Provide the [X, Y] coordinate of the cell's center where the given text is located.  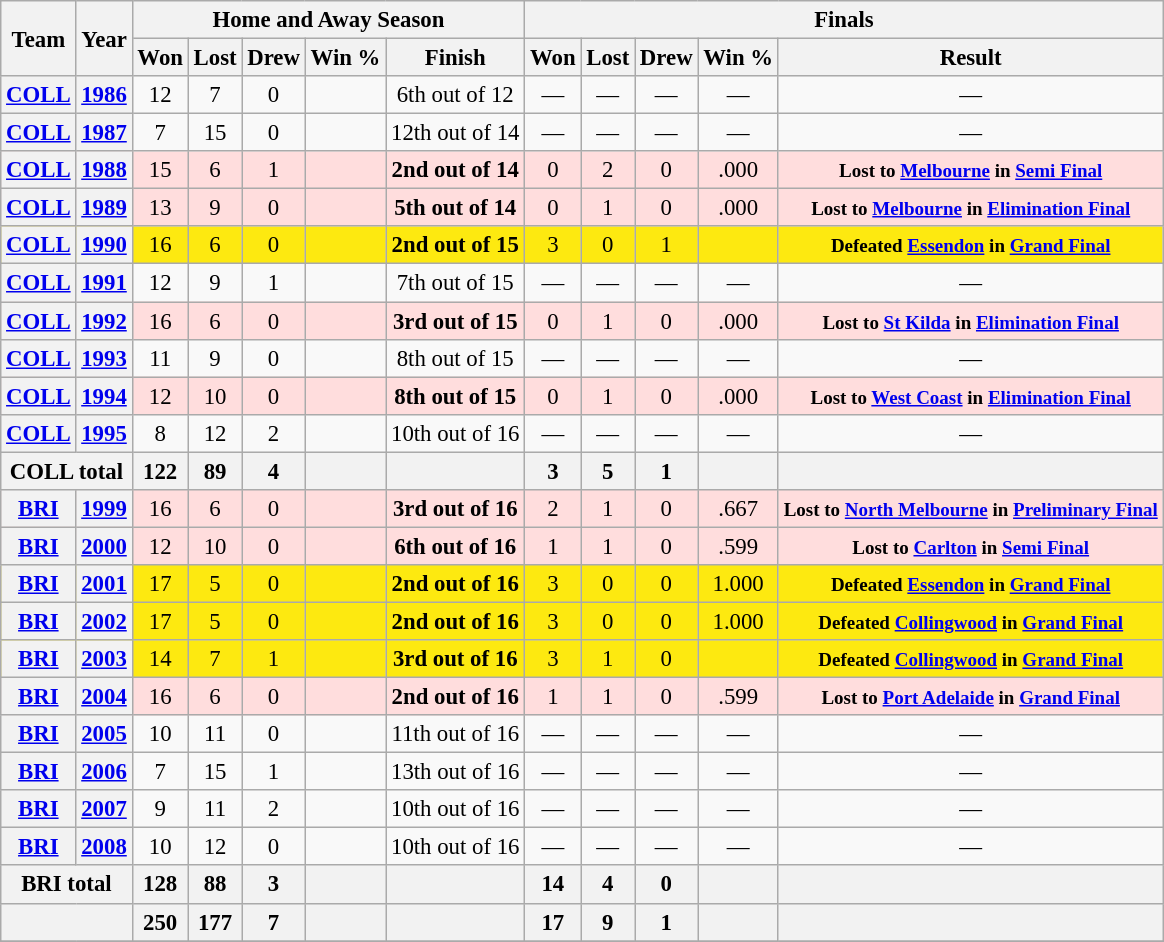
1992 [104, 321]
Finals [844, 20]
12th out of 14 [456, 133]
1986 [104, 95]
13th out of 16 [456, 772]
88 [215, 885]
1991 [104, 283]
1994 [104, 396]
1990 [104, 245]
2006 [104, 772]
6th out of 16 [456, 546]
3rd out of 15 [456, 321]
11th out of 16 [456, 734]
Lost to Melbourne in Elimination Final [970, 208]
2008 [104, 847]
5th out of 14 [456, 208]
COLL total [66, 471]
13 [160, 208]
2007 [104, 809]
1995 [104, 433]
BRI total [66, 885]
89 [215, 471]
1999 [104, 509]
2nd out of 14 [456, 170]
1988 [104, 170]
122 [160, 471]
Finish [456, 58]
250 [160, 922]
2000 [104, 546]
Team [38, 38]
177 [215, 922]
Lost to North Melbourne in Preliminary Final [970, 509]
1989 [104, 208]
7th out of 15 [456, 283]
128 [160, 885]
Lost to Carlton in Semi Final [970, 546]
Lost to St Kilda in Elimination Final [970, 321]
8 [160, 433]
.667 [738, 509]
Year [104, 38]
2003 [104, 659]
Lost to Melbourne in Semi Final [970, 170]
2001 [104, 584]
6th out of 12 [456, 95]
1987 [104, 133]
2nd out of 15 [456, 245]
2004 [104, 697]
1993 [104, 358]
Home and Away Season [328, 20]
Lost to West Coast in Elimination Final [970, 396]
2005 [104, 734]
Lost to Port Adelaide in Grand Final [970, 697]
2002 [104, 621]
Result [970, 58]
